Capture the cell that displays the provided text and extract its (X, Y) central coordinate. 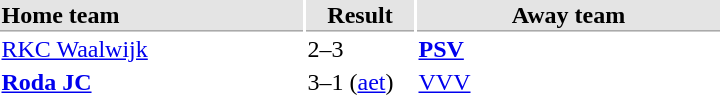
2–3 (360, 49)
RKC Waalwijk (152, 49)
Away team (568, 16)
Result (360, 16)
PSV (568, 49)
Home team (152, 16)
